Determine the (x, y) coordinate at the center of the cell enclosing the given text.  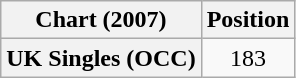
183 (248, 58)
Position (248, 20)
UK Singles (OCC) (101, 58)
Chart (2007) (101, 20)
